Return the [X, Y] coordinate for the center point of the cell that contains the specified text.  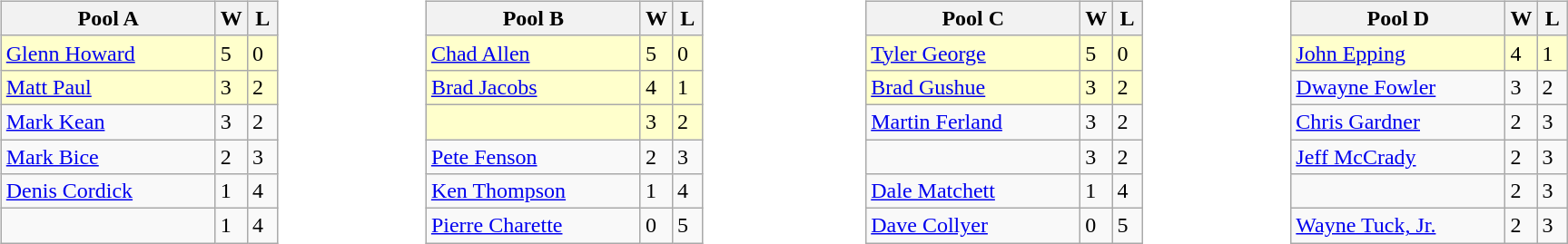
Jeff McCrady [1398, 157]
Martin Ferland [973, 122]
Pete Fenson [533, 157]
Tyler George [973, 53]
Pool B [533, 18]
Pool C [973, 18]
Brad Jacobs [533, 87]
Dwayne Fowler [1398, 87]
Glenn Howard [108, 53]
Dale Matchett [973, 191]
Mark Kean [108, 122]
Dave Collyer [973, 226]
Chad Allen [533, 53]
Pool A [108, 18]
Pool D [1398, 18]
Wayne Tuck, Jr. [1398, 226]
Matt Paul [108, 87]
Mark Bice [108, 157]
Brad Gushue [973, 87]
Pierre Charette [533, 226]
John Epping [1398, 53]
Ken Thompson [533, 191]
Chris Gardner [1398, 122]
Denis Cordick [108, 191]
